Output the [x, y] coordinate of the center of the cell containing the given text.  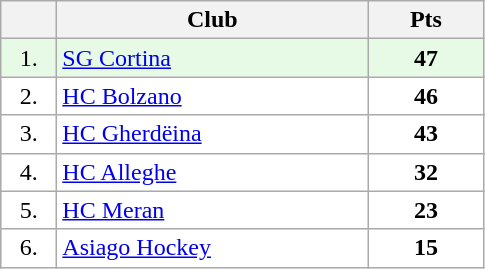
23 [426, 210]
3. [29, 134]
Pts [426, 20]
HC Bolzano [212, 96]
4. [29, 172]
43 [426, 134]
46 [426, 96]
Club [212, 20]
5. [29, 210]
47 [426, 58]
HC Alleghe [212, 172]
6. [29, 248]
HC Meran [212, 210]
32 [426, 172]
HC Gherdëina [212, 134]
Asiago Hockey [212, 248]
15 [426, 248]
1. [29, 58]
SG Cortina [212, 58]
2. [29, 96]
